Determine the [x, y] coordinate at the center of the cell enclosing the given text.  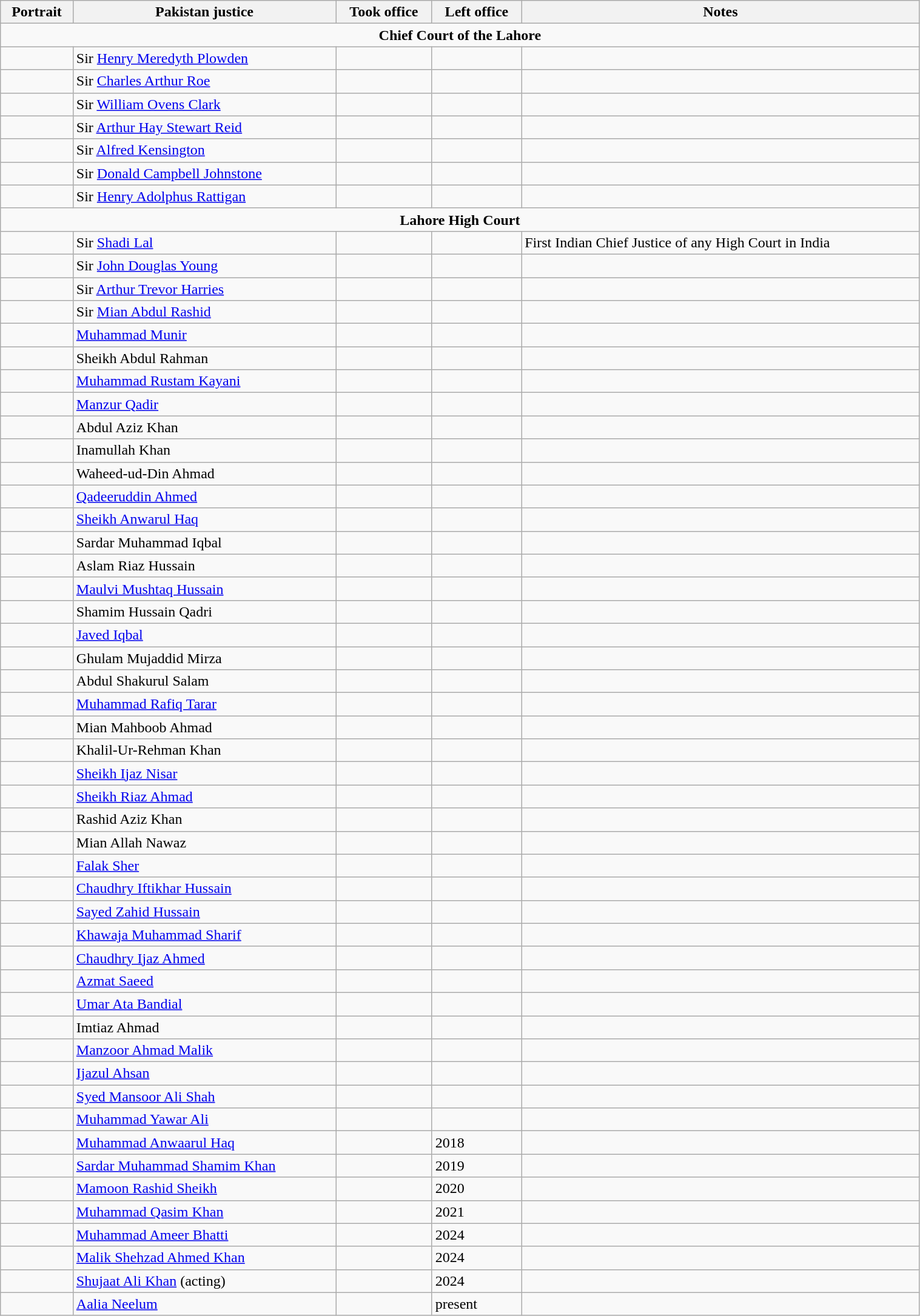
Muhammad Rustam Kayani [204, 381]
Maulvi Mushtaq Hussain [204, 589]
Chaudhry Ijaz Ahmed [204, 958]
Sheikh Anwarul Haq [204, 519]
Waheed-ud-Din Ahmad [204, 473]
Muhammad Qasim Khan [204, 1212]
Manzur Qadir [204, 404]
Inamullah Khan [204, 450]
Muhammad Yawar Ali [204, 1120]
Mian Mahboob Ahmad [204, 727]
Aalia Neelum [204, 1304]
Shujaat Ali Khan (acting) [204, 1281]
Sir William Ovens Clark [204, 104]
Muhammad Ameer Bhatti [204, 1235]
Umar Ata Bandial [204, 1004]
Sir Arthur Hay Stewart Reid [204, 127]
Sheikh Riaz Ahmad [204, 797]
Ghulam Mujaddid Mirza [204, 658]
Khalil-Ur-Rehman Khan [204, 750]
2020 [477, 1189]
Muhammad Anwaarul Haq [204, 1143]
Sir Arthur Trevor Harries [204, 289]
Muhammad Munir [204, 335]
Syed Mansoor Ali Shah [204, 1097]
Sir Donald Campbell Johnstone [204, 173]
Sardar Muhammad Iqbal [204, 543]
Sheikh Abdul Rahman [204, 358]
Sir Charles Arthur Roe [204, 81]
Sheikh Ijaz Nisar [204, 773]
Sir Alfred Kensington [204, 150]
Portrait [37, 12]
Falak Sher [204, 866]
Abdul Aziz Khan [204, 427]
Ijazul Ahsan [204, 1074]
Lahore High Court [460, 219]
Abdul Shakurul Salam [204, 681]
2018 [477, 1143]
Imtiaz Ahmad [204, 1027]
Left office [477, 12]
Khawaja Muhammad Sharif [204, 935]
Sayed Zahid Hussain [204, 912]
present [477, 1304]
First Indian Chief Justice of any High Court in India [720, 242]
Malik Shehzad Ahmed Khan [204, 1258]
Pakistan justice [204, 12]
Shamim Hussain Qadri [204, 612]
Azmat Saeed [204, 981]
Sir Henry Meredyth Plowden [204, 58]
Javed Iqbal [204, 635]
Manzoor Ahmad Malik [204, 1050]
Chaudhry Iftikhar Hussain [204, 889]
2021 [477, 1212]
Aslam Riaz Hussain [204, 566]
Sir Shadi Lal [204, 242]
Sir John Douglas Young [204, 266]
Sir Henry Adolphus Rattigan [204, 196]
2019 [477, 1166]
Mamoon Rashid Sheikh [204, 1189]
Chief Court of the Lahore [460, 35]
Took office [384, 12]
Rashid Aziz Khan [204, 820]
Sir Mian Abdul Rashid [204, 312]
Qadeeruddin Ahmed [204, 496]
Notes [720, 12]
Muhammad Rafiq Tarar [204, 704]
Mian Allah Nawaz [204, 843]
Sardar Muhammad Shamim Khan [204, 1166]
